Output the [X, Y] coordinate of the center of the cell containing the given text.  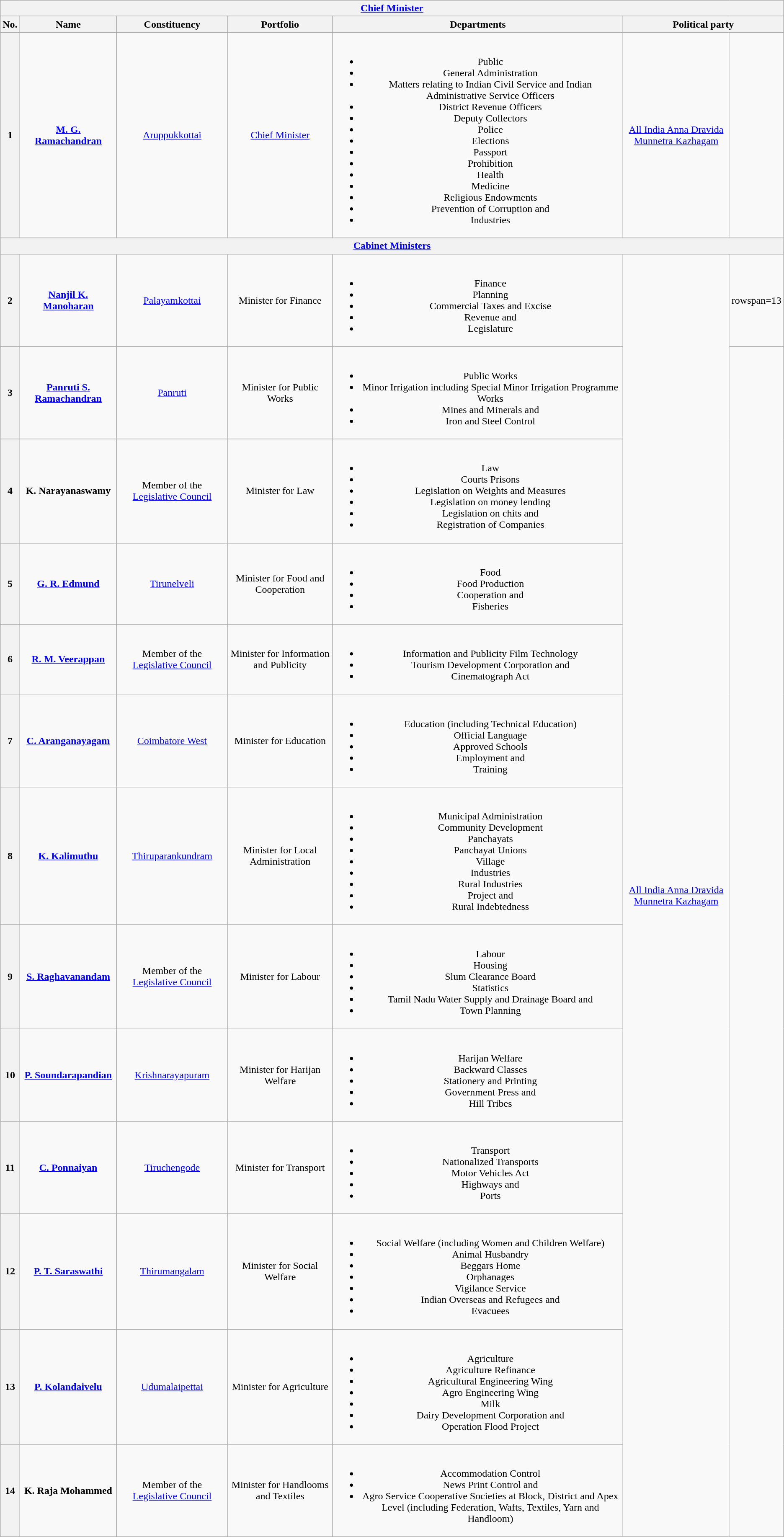
9 [10, 976]
FoodFood ProductionCooperation andFisheries [477, 584]
Harijan WelfareBackward ClassesStationery and PrintingGovernment Press andHill Tribes [477, 1075]
3 [10, 393]
13 [10, 1387]
Minister for Transport [280, 1168]
Minister for Agriculture [280, 1387]
P. T. Saraswathi [68, 1272]
C. Ponnaiyan [68, 1168]
Public WorksMinor Irrigation including Special Minor Irrigation Programme WorksMines and Minerals andIron and Steel Control [477, 393]
Minister for Public Works [280, 393]
LawCourts PrisonsLegislation on Weights and MeasuresLegislation on money lendingLegislation on chits andRegistration of Companies [477, 491]
LabourHousingSlum Clearance BoardStatisticsTamil Nadu Water Supply and Drainage Board andTown Planning [477, 976]
No. [10, 24]
K. Narayanaswamy [68, 491]
6 [10, 659]
Minister for Social Welfare [280, 1272]
Minister for Labour [280, 976]
11 [10, 1168]
M. G. Ramachandran [68, 135]
8 [10, 855]
P. Kolandaivelu [68, 1387]
Tiruchengode [172, 1168]
Panruti S. Ramachandran [68, 393]
Cabinet Ministers [392, 246]
Constituency [172, 24]
Minister for Information and Publicity [280, 659]
7 [10, 741]
K. Kalimuthu [68, 855]
Thirumangalam [172, 1272]
C. Aranganayagam [68, 741]
Minister for Food and Cooperation [280, 584]
G. R. Edmund [68, 584]
14 [10, 1491]
Political party [703, 24]
Thiruparankundram [172, 855]
Aruppukkottai [172, 135]
Portfolio [280, 24]
Minister for Law [280, 491]
Udumalaipettai [172, 1387]
K. Raja Mohammed [68, 1491]
Panruti [172, 393]
Coimbatore West [172, 741]
Name [68, 24]
S. Raghavanandam [68, 976]
10 [10, 1075]
Municipal AdministrationCommunity DevelopmentPanchayatsPanchayat UnionsVillageIndustriesRural IndustriesProject andRural Indebtedness [477, 855]
Tirunelveli [172, 584]
TransportNationalized TransportsMotor Vehicles ActHighways andPorts [477, 1168]
Minister for Education [280, 741]
Nanjil K. Manoharan [68, 300]
Minister for Finance [280, 300]
5 [10, 584]
Departments [477, 24]
Minister for Local Administration [280, 855]
Palayamkottai [172, 300]
12 [10, 1272]
rowspan=13 [756, 300]
4 [10, 491]
Krishnarayapuram [172, 1075]
1 [10, 135]
FinancePlanningCommercial Taxes and ExciseRevenue andLegislature [477, 300]
Minister for Handlooms and Textiles [280, 1491]
Social Welfare (including Women and Children Welfare)Animal HusbandryBeggars HomeOrphanagesVigilance ServiceIndian Overseas and Refugees andEvacuees [477, 1272]
P. Soundarapandian [68, 1075]
Minister for Harijan Welfare [280, 1075]
R. M. Veerappan [68, 659]
Education (including Technical Education)Official LanguageApproved SchoolsEmployment andTraining [477, 741]
2 [10, 300]
AgricultureAgriculture RefinanceAgricultural Engineering WingAgro Engineering WingMilkDairy Development Corporation andOperation Flood Project [477, 1387]
Information and Publicity Film TechnologyTourism Development Corporation andCinematograph Act [477, 659]
